Determine the [X, Y] coordinate at the center of the cell enclosing the given text.  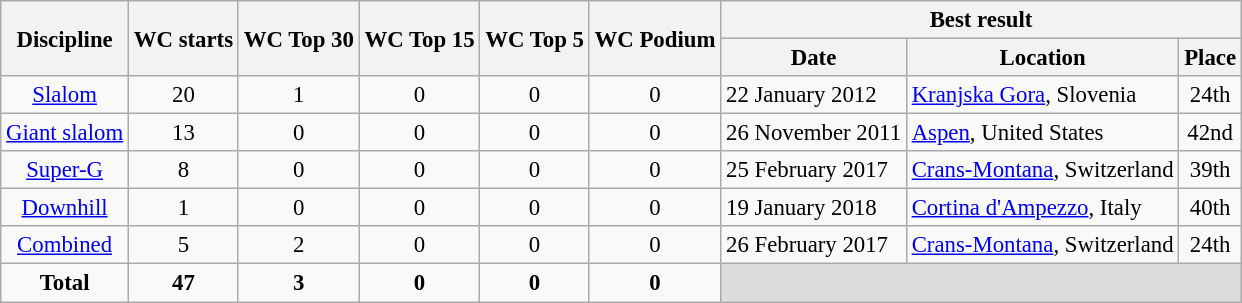
Kranjska Gora, Slovenia [1042, 95]
25 February 2017 [814, 170]
Giant slalom [65, 133]
Cortina d'Ampezzo, Italy [1042, 208]
5 [183, 245]
47 [183, 283]
Date [814, 58]
13 [183, 133]
8 [183, 170]
Place [1210, 58]
19 January 2018 [814, 208]
26 November 2011 [814, 133]
WC Top 15 [420, 38]
Best result [982, 20]
WC starts [183, 38]
WC Top 30 [298, 38]
Location [1042, 58]
Super-G [65, 170]
2 [298, 245]
39th [1210, 170]
42nd [1210, 133]
3 [298, 283]
WC Podium [654, 38]
Total [65, 283]
20 [183, 95]
Aspen, United States [1042, 133]
22 January 2012 [814, 95]
26 February 2017 [814, 245]
Slalom [65, 95]
Discipline [65, 38]
Combined [65, 245]
Downhill [65, 208]
40th [1210, 208]
WC Top 5 [534, 38]
